Pinpoint the cell where the given text exists, returning its [X, Y] midpoint coordinate. 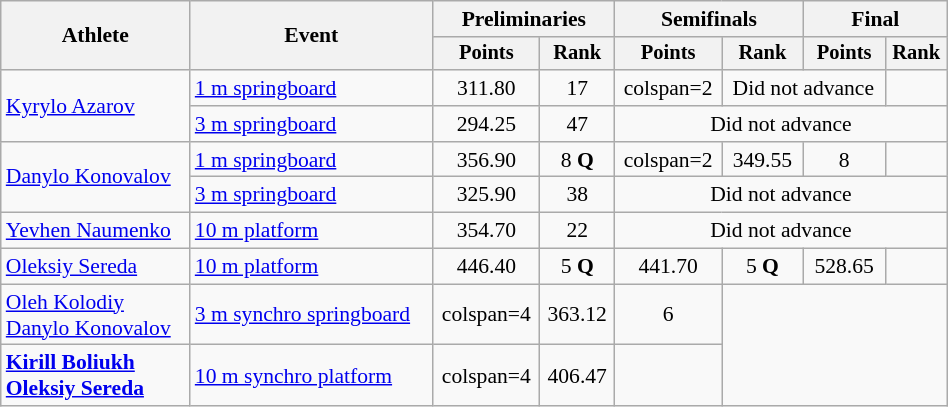
349.55 [763, 160]
Oleksiy Sereda [96, 267]
Final [875, 19]
47 [578, 124]
Oleh KolodiyDanylo Konovalov [96, 314]
294.25 [486, 124]
6 [668, 314]
446.40 [486, 267]
8 Q [578, 160]
441.70 [668, 267]
8 [844, 160]
363.12 [578, 314]
3 m synchro springboard [312, 314]
Kirill BoliukhOleksiy Sereda [96, 376]
325.90 [486, 195]
10 m synchro platform [312, 376]
Event [312, 36]
38 [578, 195]
Danylo Konovalov [96, 178]
Yevhen Naumenko [96, 231]
354.70 [486, 231]
406.47 [578, 376]
356.90 [486, 160]
Semifinals [710, 19]
528.65 [844, 267]
17 [578, 88]
Kyrylo Azarov [96, 106]
Preliminaries [524, 19]
22 [578, 231]
Athlete [96, 36]
311.80 [486, 88]
